Locate the cell with the specified text and output its (x, y) center coordinate. 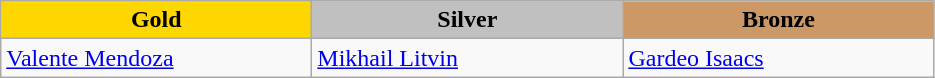
Gardeo Isaacs (778, 58)
Bronze (778, 20)
Gold (156, 20)
Silver (468, 20)
Valente Mendoza (156, 58)
Mikhail Litvin (468, 58)
